Extract the (x, y) coordinate from the center of the cell holding the provided text.  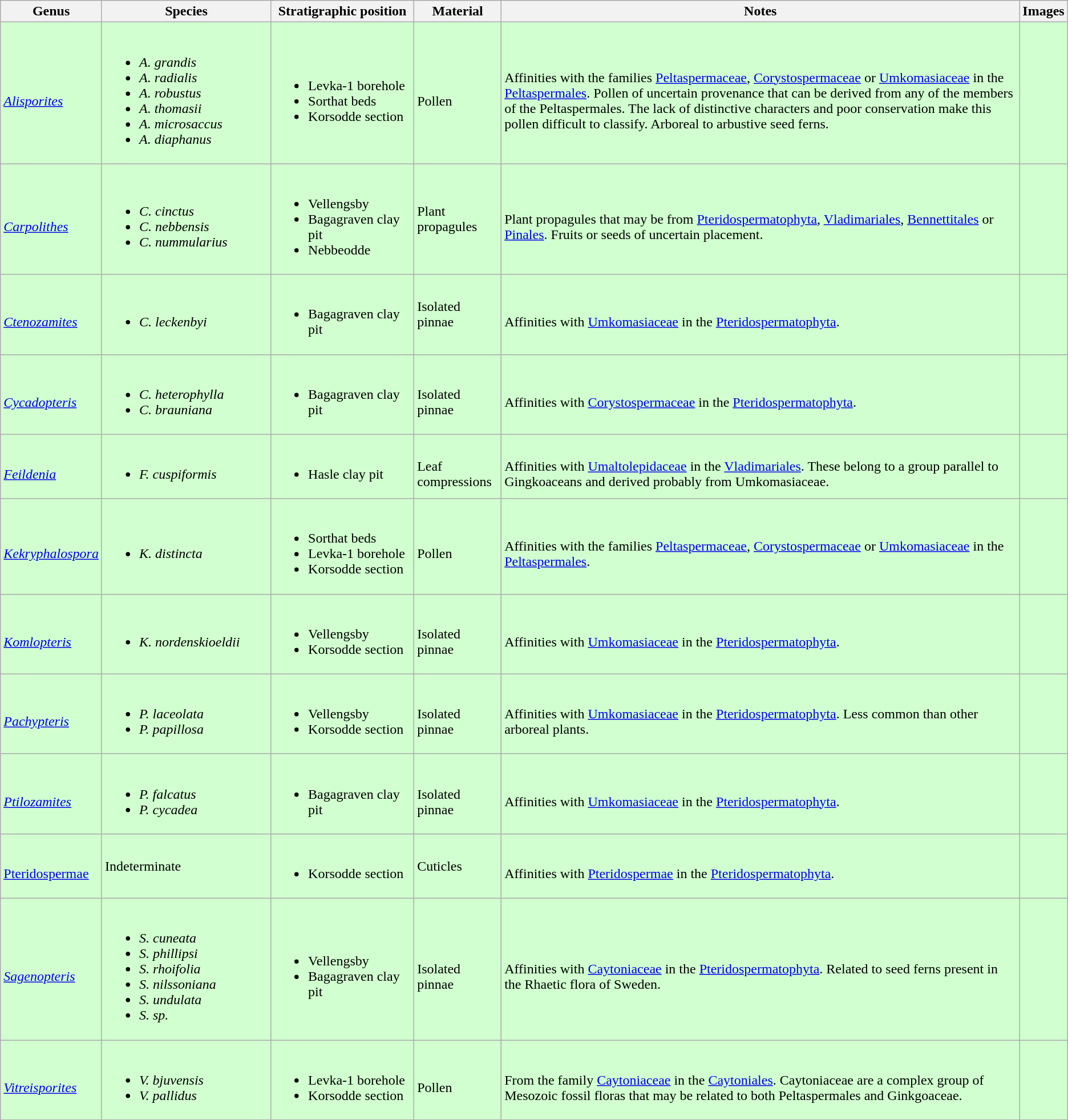
Ctenozamites (51, 314)
K. distincta (186, 547)
Genus (51, 11)
Notes (760, 11)
Hasle clay pit (342, 467)
Levka-1 boreholeSorthat bedsKorsodde section (342, 93)
Material (458, 11)
Ptilozamites (51, 794)
Affinities with the families Peltaspermaceae, Corystospermaceae or Umkomasiaceae in the Peltaspermales. (760, 547)
Images (1043, 11)
Stratigraphic position (342, 11)
Leaf compressions (458, 467)
Affinities with Caytoniaceae in the Pteridospermatophyta. Related to seed ferns present in the Rhaetic flora of Sweden. (760, 969)
Indeterminate (186, 866)
Affinities with Umaltolepidaceae in the Vladimariales. These belong to a group parallel to Gingkoaceans and derived probably from Umkomasiaceae. (760, 467)
Komlopteris (51, 634)
V. bjuvensisV. pallidus (186, 1079)
Species (186, 11)
F. cuspiformis (186, 467)
VellengsbyBagagraven clay pitNebbeodde (342, 219)
A. grandisA. radialisA. robustusA. thomasiiA. microsaccusA. diaphanus (186, 93)
Affinities with Pteridospermae in the Pteridospermatophyta. (760, 866)
P. falcatusP. cycadea (186, 794)
Levka-1 boreholeKorsodde section (342, 1079)
Alisporites (51, 93)
Pachypteris (51, 714)
Cuticles (458, 866)
Kekryphalospora (51, 547)
Plant propagules (458, 219)
Korsodde section (342, 866)
Affinities with Corystospermaceae in the Pteridospermatophyta. (760, 394)
Feildenia (51, 467)
Sorthat bedsLevka-1 boreholeKorsodde section (342, 547)
Pteridospermae (51, 866)
P. laceolataP. papillosa (186, 714)
Carpolithes (51, 219)
C. heterophyllaC. brauniana (186, 394)
Cycadopteris (51, 394)
Vitreisporites (51, 1079)
VellengsbyBagagraven clay pit (342, 969)
C. cinctusC. nebbensisC. nummularius (186, 219)
Affinities with Umkomasiaceae in the Pteridospermatophyta. Less common than other arboreal plants. (760, 714)
K. nordenskioeldii (186, 634)
C. leckenbyi (186, 314)
S. cuneataS. phillipsiS. rhoifoliaS. nilssonianaS. undulataS. sp. (186, 969)
Plant propagules that may be from Pteridospermatophyta, Vladimariales, Bennettitales or Pinales. Fruits or seeds of uncertain placement. (760, 219)
Sagenopteris (51, 969)
